Return (X, Y) of the center of cell containing provided text 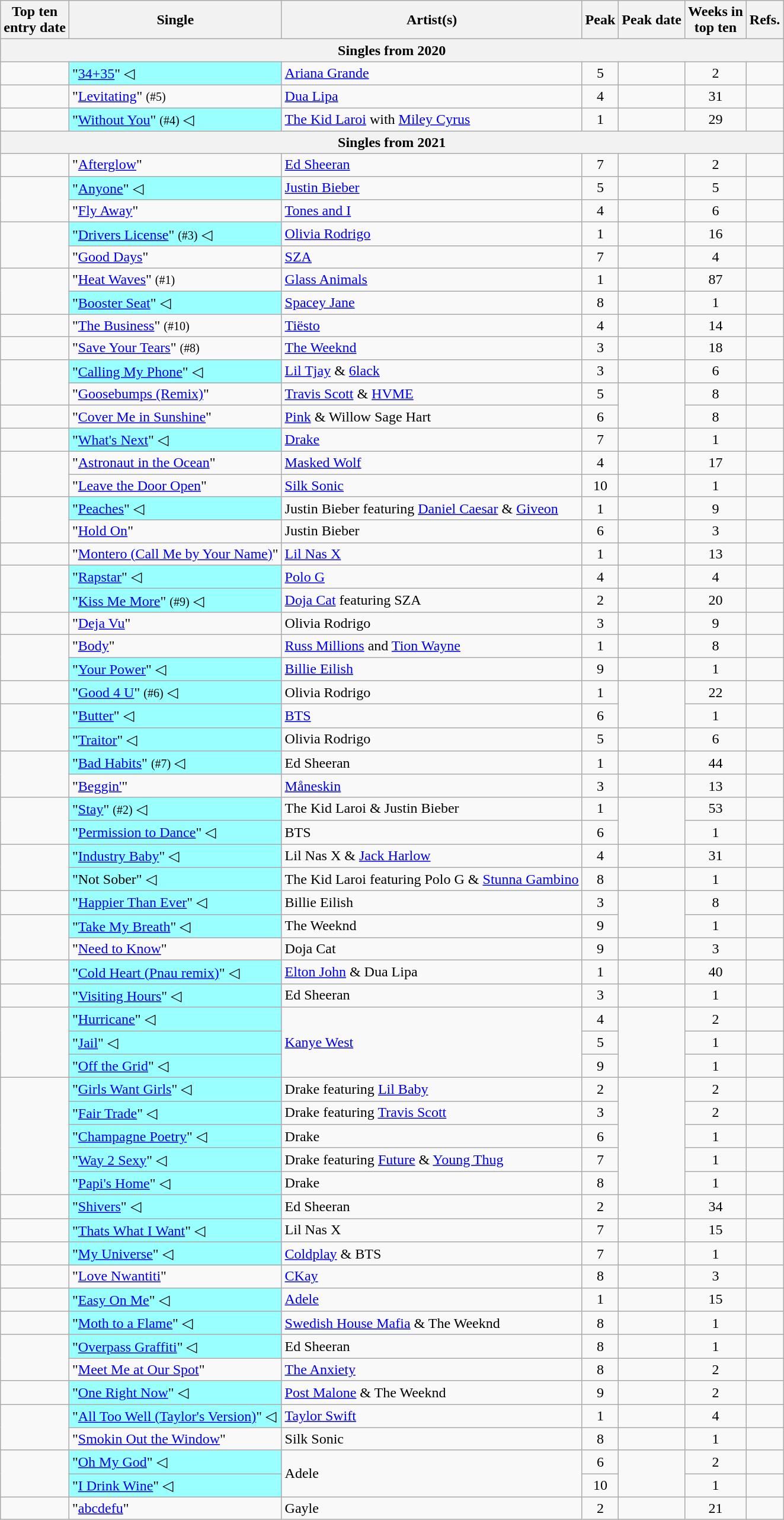
"Leave the Door Open" (175, 486)
22 (716, 692)
Post Malone & The Weeknd (431, 1393)
Tiësto (431, 325)
Lil Nas X & Jack Harlow (431, 856)
"Oh My God" ◁ (175, 1462)
"Good Days" (175, 257)
Singles from 2021 (392, 142)
Artist(s) (431, 20)
"Heat Waves" (#1) (175, 279)
"I Drink Wine" ◁ (175, 1486)
Måneskin (431, 785)
Spacey Jane (431, 302)
"Off the Grid" ◁ (175, 1066)
"Smokin Out the Window" (175, 1439)
Gayle (431, 1508)
"Not Sober" ◁ (175, 879)
"Cold Heart (Pnau remix)" ◁ (175, 972)
29 (716, 120)
"Your Power" ◁ (175, 669)
44 (716, 763)
"Hold On" (175, 531)
"Happier Than Ever" ◁ (175, 903)
34 (716, 1206)
SZA (431, 257)
Lil Tjay & 6lack (431, 371)
Elton John & Dua Lipa (431, 972)
"Beggin'" (175, 785)
"Levitating" (#5) (175, 96)
"abcdefu" (175, 1508)
"Astronaut in the Ocean" (175, 462)
Coldplay & BTS (431, 1254)
"Save Your Tears" (#8) (175, 348)
Single (175, 20)
"Hurricane" ◁ (175, 1019)
"Fair Trade" ◁ (175, 1113)
Refs. (764, 20)
Russ Millions and Tion Wayne (431, 646)
53 (716, 809)
"Booster Seat" ◁ (175, 302)
18 (716, 348)
"Stay" (#2) ◁ (175, 809)
"Good 4 U" (#6) ◁ (175, 692)
"Easy On Me" ◁ (175, 1299)
"Love Nwantiti" (175, 1276)
Drake featuring Travis Scott (431, 1113)
Masked Wolf (431, 462)
Drake featuring Lil Baby (431, 1090)
"Body" (175, 646)
CKay (431, 1276)
Top tenentry date (35, 20)
"Without You" (#4) ◁ (175, 120)
Swedish House Mafia & The Weeknd (431, 1323)
20 (716, 601)
Pink & Willow Sage Hart (431, 417)
"Visiting Hours" ◁ (175, 995)
"The Business" (#10) (175, 325)
"Kiss Me More" (#9) ◁ (175, 601)
"All Too Well (Taylor's Version)" ◁ (175, 1416)
"Moth to a Flame" ◁ (175, 1323)
"Jail" ◁ (175, 1042)
"Goosebumps (Remix)" (175, 394)
Ariana Grande (431, 74)
The Anxiety (431, 1369)
Taylor Swift (431, 1416)
Kanye West (431, 1042)
"Drivers License" (#3) ◁ (175, 234)
The Kid Laroi with Miley Cyrus (431, 120)
Travis Scott & HVME (431, 394)
Doja Cat (431, 949)
Singles from 2020 (392, 50)
"Deja Vu" (175, 623)
40 (716, 972)
Peak (600, 20)
The Kid Laroi featuring Polo G & Stunna Gambino (431, 879)
21 (716, 1508)
"Industry Baby" ◁ (175, 856)
87 (716, 279)
Polo G (431, 577)
"Fly Away" (175, 211)
Dua Lipa (431, 96)
"Overpass Graffiti" ◁ (175, 1346)
"Montero (Call Me by Your Name)" (175, 554)
"Meet Me at Our Spot" (175, 1369)
Weeks intop ten (716, 20)
Glass Animals (431, 279)
"Way 2 Sexy" ◁ (175, 1160)
17 (716, 462)
Drake featuring Future & Young Thug (431, 1160)
"Take My Breath" ◁ (175, 926)
Peak date (652, 20)
"Need to Know" (175, 949)
Tones and I (431, 211)
"Afterglow" (175, 165)
"Butter" ◁ (175, 716)
"Rapstar" ◁ (175, 577)
16 (716, 234)
"Traitor" ◁ (175, 739)
14 (716, 325)
"Calling My Phone" ◁ (175, 371)
"My Universe" ◁ (175, 1254)
"Anyone" ◁ (175, 188)
"Champagne Poetry" ◁ (175, 1136)
"34+35" ◁ (175, 74)
"Peaches" ◁ (175, 509)
Justin Bieber featuring Daniel Caesar & Giveon (431, 509)
"What's Next" ◁ (175, 440)
"Papi's Home" ◁ (175, 1183)
"Thats What I Want" ◁ (175, 1230)
"Girls Want Girls" ◁ (175, 1090)
"Permission to Dance" ◁ (175, 832)
"Shivers" ◁ (175, 1206)
"Bad Habits" (#7) ◁ (175, 763)
"One Right Now" ◁ (175, 1393)
Doja Cat featuring SZA (431, 601)
"Cover Me in Sunshine" (175, 417)
The Kid Laroi & Justin Bieber (431, 809)
